For the text-containing cell, return its midpoint in (X, Y) coordinate format. 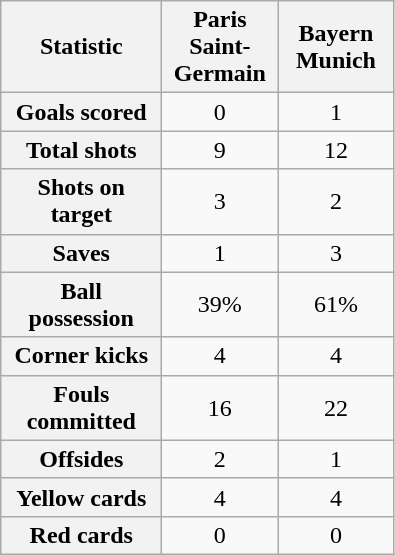
Offsides (82, 459)
Ball possession (82, 304)
Red cards (82, 535)
39% (220, 304)
Saves (82, 253)
9 (220, 150)
Shots on target (82, 202)
Total shots (82, 150)
Paris Saint-Germain (220, 47)
Yellow cards (82, 497)
Fouls committed (82, 408)
16 (220, 408)
Corner kicks (82, 356)
Bayern Munich (336, 47)
12 (336, 150)
22 (336, 408)
Goals scored (82, 112)
61% (336, 304)
Statistic (82, 47)
